Search for the cell housing the specified text and yield its [x, y] center coordinate. 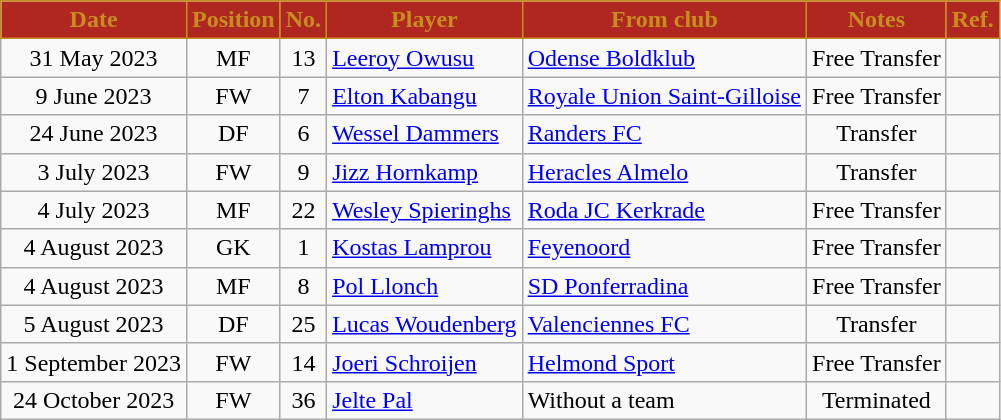
25 [303, 324]
4 July 2023 [94, 210]
Helmond Sport [664, 362]
Roda JC Kerkrade [664, 210]
22 [303, 210]
No. [303, 20]
7 [303, 96]
Odense Boldklub [664, 58]
Wesley Spieringhs [425, 210]
31 May 2023 [94, 58]
Leeroy Owusu [425, 58]
Notes [877, 20]
1 September 2023 [94, 362]
Pol Llonch [425, 286]
36 [303, 400]
5 August 2023 [94, 324]
24 June 2023 [94, 134]
Heracles Almelo [664, 172]
SD Ponferradina [664, 286]
9 [303, 172]
Position [233, 20]
8 [303, 286]
24 October 2023 [94, 400]
Jelte Pal [425, 400]
Feyenoord [664, 248]
3 July 2023 [94, 172]
From club [664, 20]
Lucas Woudenberg [425, 324]
Wessel Dammers [425, 134]
9 June 2023 [94, 96]
Without a team [664, 400]
Royale Union Saint-Gilloise [664, 96]
Date [94, 20]
Valenciennes FC [664, 324]
Joeri Schroijen [425, 362]
Player [425, 20]
Terminated [877, 400]
Randers FC [664, 134]
Ref. [972, 20]
Elton Kabangu [425, 96]
1 [303, 248]
6 [303, 134]
GK [233, 248]
14 [303, 362]
Kostas Lamprou [425, 248]
Jizz Hornkamp [425, 172]
13 [303, 58]
